Return the [X, Y] coordinate for the center point of the cell that contains the specified text.  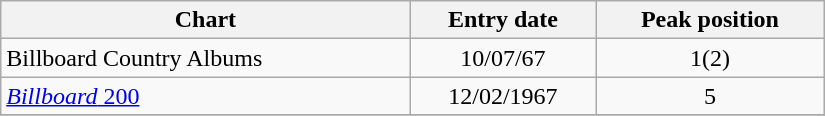
1(2) [710, 58]
Chart [206, 20]
10/07/67 [503, 58]
Billboard 200 [206, 96]
Billboard Country Albums [206, 58]
12/02/1967 [503, 96]
Peak position [710, 20]
5 [710, 96]
Entry date [503, 20]
